Provide the [X, Y] coordinate of the cell's center where the given text is located.  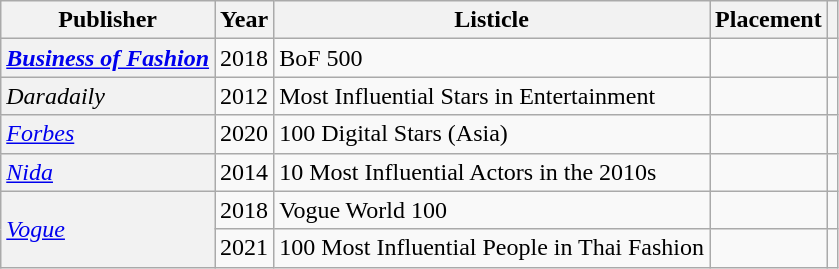
Listicle [492, 20]
100 Most Influential People in Thai Fashion [492, 248]
10 Most Influential Actors in the 2010s [492, 172]
Year [244, 20]
BoF 500 [492, 58]
Placement [769, 20]
Nida [108, 172]
2021 [244, 248]
Business of Fashion [108, 58]
2014 [244, 172]
100 Digital Stars (Asia) [492, 134]
Vogue [108, 229]
Forbes [108, 134]
Daradaily [108, 96]
2012 [244, 96]
Most Influential Stars in Entertainment [492, 96]
Vogue World 100 [492, 210]
Publisher [108, 20]
2020 [244, 134]
